Scan for the cell matching the given text and deliver its [X, Y] coordinate at center. 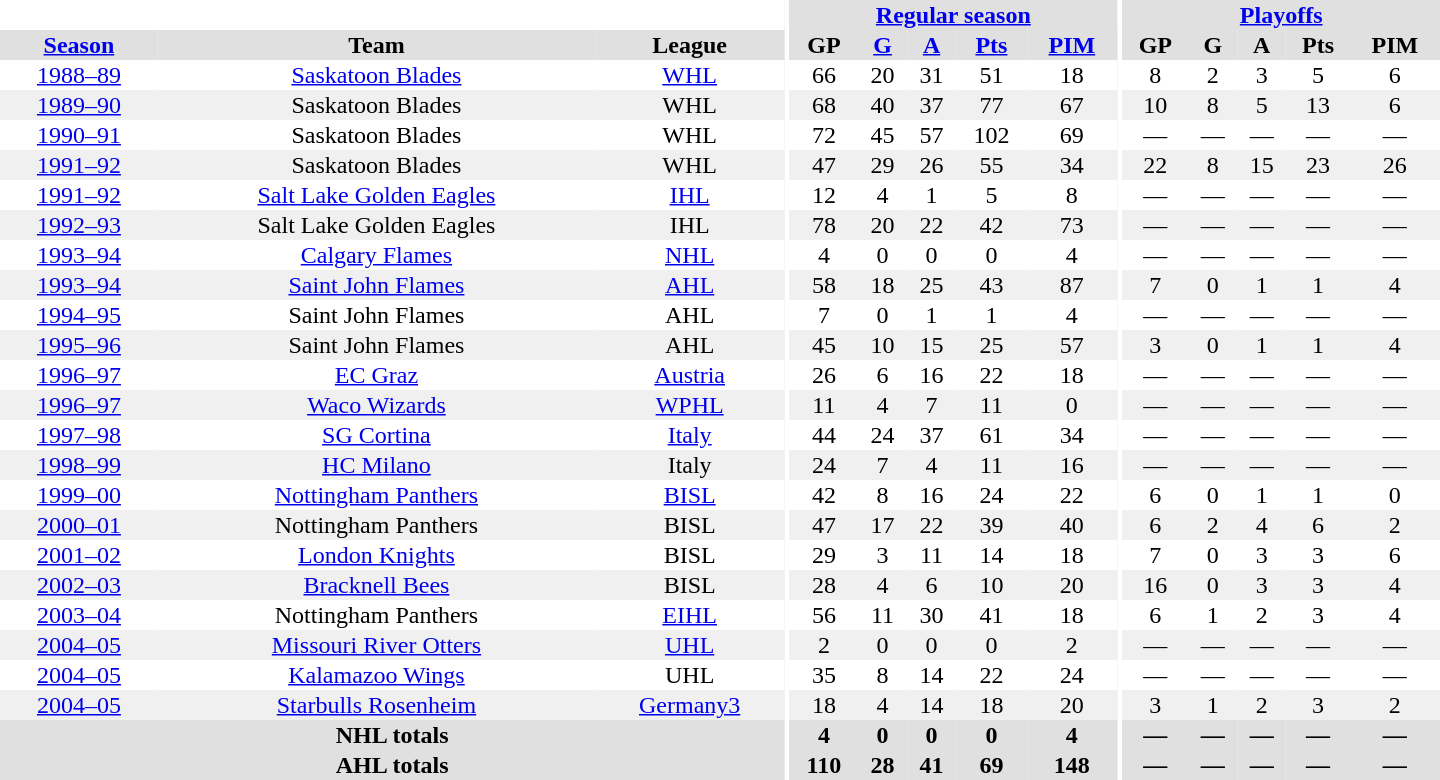
66 [824, 75]
Regular season [954, 15]
1990–91 [79, 135]
NHL totals [392, 735]
Bracknell Bees [376, 585]
1988–89 [79, 75]
35 [824, 675]
61 [992, 435]
1992–93 [79, 225]
2002–03 [79, 585]
1997–98 [79, 435]
78 [824, 225]
43 [992, 285]
39 [992, 525]
72 [824, 135]
102 [992, 135]
EC Graz [376, 375]
NHL [690, 255]
110 [824, 765]
23 [1318, 165]
13 [1318, 105]
Kalamazoo Wings [376, 675]
Missouri River Otters [376, 645]
1995–96 [79, 345]
31 [932, 75]
68 [824, 105]
148 [1072, 765]
73 [1072, 225]
Team [376, 45]
SG Cortina [376, 435]
Austria [690, 375]
67 [1072, 105]
Germany3 [690, 705]
56 [824, 615]
Season [79, 45]
30 [932, 615]
Starbulls Rosenheim [376, 705]
1994–95 [79, 315]
58 [824, 285]
44 [824, 435]
1999–00 [79, 495]
Waco Wizards [376, 405]
EIHL [690, 615]
AHL totals [392, 765]
WPHL [690, 405]
87 [1072, 285]
2001–02 [79, 555]
12 [824, 195]
2000–01 [79, 525]
HC Milano [376, 465]
League [690, 45]
55 [992, 165]
London Knights [376, 555]
Playoffs [1281, 15]
51 [992, 75]
Calgary Flames [376, 255]
1998–99 [79, 465]
1989–90 [79, 105]
17 [882, 525]
77 [992, 105]
2003–04 [79, 615]
